Return the (x, y) coordinate for the center point of the cell that contains the specified text.  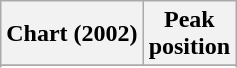
Peakposition (189, 34)
Chart (2002) (72, 34)
